Provide the [X, Y] coordinate of the cell's center where the given text is located.  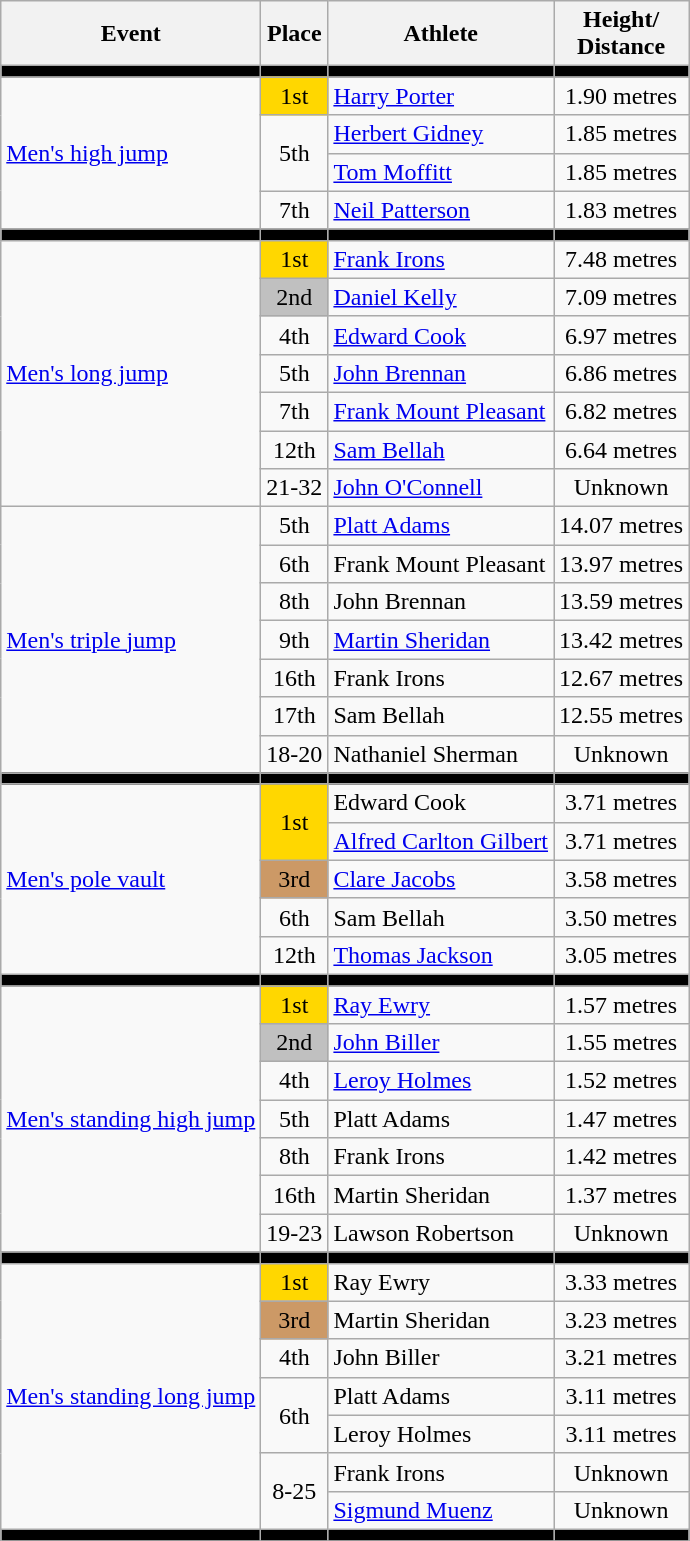
Men's triple jump [131, 640]
3.05 metres [622, 955]
Clare Jacobs [441, 879]
21-32 [294, 488]
6.86 metres [622, 373]
Men's long jump [131, 373]
3.58 metres [622, 879]
19-23 [294, 1233]
1.37 metres [622, 1195]
12.55 metres [622, 716]
1.90 metres [622, 96]
Place [294, 34]
1.47 metres [622, 1119]
1.55 metres [622, 1043]
7.48 metres [622, 259]
12.67 metres [622, 678]
13.42 metres [622, 640]
3.21 metres [622, 1358]
8-25 [294, 1491]
17th [294, 716]
1.57 metres [622, 1005]
Men's high jump [131, 153]
Event [131, 34]
13.59 metres [622, 602]
3.50 metres [622, 917]
Harry Porter [441, 96]
1.52 metres [622, 1081]
3.33 metres [622, 1282]
6.64 metres [622, 449]
Nathaniel Sherman [441, 754]
1.83 metres [622, 210]
Tom Moffitt [441, 172]
Herbert Gidney [441, 134]
Neil Patterson [441, 210]
18-20 [294, 754]
Men's standing high jump [131, 1119]
Daniel Kelly [441, 297]
3.23 metres [622, 1320]
Alfred Carlton Gilbert [441, 841]
Lawson Robertson [441, 1233]
Athlete [441, 34]
Sigmund Muenz [441, 1510]
John O'Connell [441, 488]
9th [294, 640]
Men's standing long jump [131, 1396]
13.97 metres [622, 564]
7.09 metres [622, 297]
Men's pole vault [131, 879]
14.07 metres [622, 526]
6.82 metres [622, 411]
6.97 metres [622, 335]
Thomas Jackson [441, 955]
1.42 metres [622, 1157]
Height/Distance [622, 34]
